Determine the [x, y] coordinate at the center of the cell enclosing the given text.  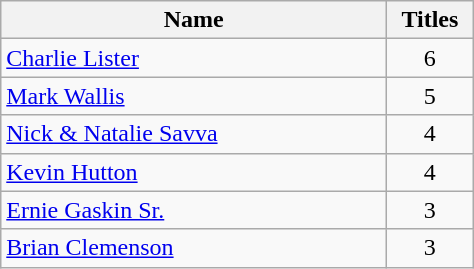
Mark Wallis [194, 96]
Charlie Lister [194, 58]
Brian Clemenson [194, 248]
5 [430, 96]
Nick & Natalie Savva [194, 134]
Kevin Hutton [194, 172]
Name [194, 20]
Titles [430, 20]
6 [430, 58]
Ernie Gaskin Sr. [194, 210]
